Capture the cell that displays the provided text and extract its [x, y] central coordinate. 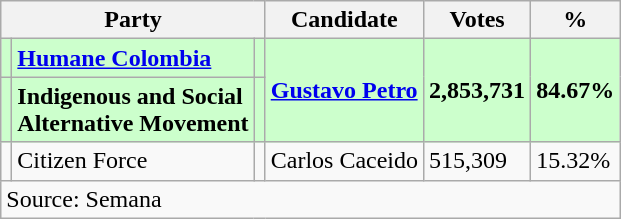
% [576, 20]
2,853,731 [478, 90]
Humane Colombia [133, 58]
Candidate [344, 20]
Votes [478, 20]
Indigenous and Social Alternative Movement [133, 110]
Party [133, 20]
84.67% [576, 90]
Gustavo Petro [344, 90]
15.32% [576, 161]
Source: Semana [310, 199]
Carlos Caceido [344, 161]
515,309 [478, 161]
Citizen Force [133, 161]
